Determine the [x, y] coordinate at the center of the cell enclosing the given text.  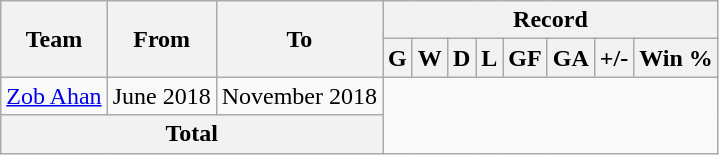
Win % [676, 58]
GA [570, 58]
Total [192, 134]
June 2018 [162, 96]
Zob Ahan [54, 96]
GF [525, 58]
+/- [614, 58]
November 2018 [299, 96]
D [461, 58]
To [299, 39]
L [490, 58]
Record [551, 20]
G [398, 58]
From [162, 39]
Team [54, 39]
W [430, 58]
